Capture the cell that displays the provided text and extract its [x, y] central coordinate. 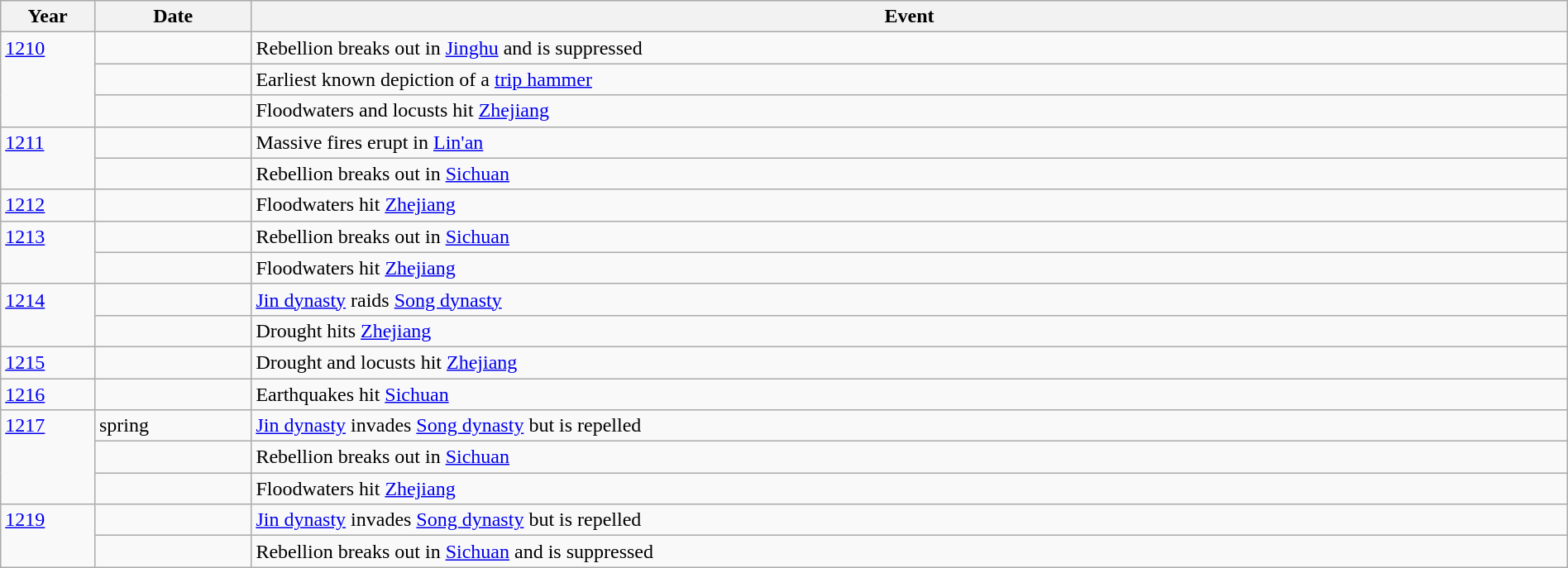
1216 [48, 394]
1217 [48, 457]
spring [172, 426]
1219 [48, 536]
Earthquakes hit Sichuan [910, 394]
Event [910, 17]
Floodwaters and locusts hit Zhejiang [910, 111]
Year [48, 17]
Rebellion breaks out in Jinghu and is suppressed [910, 48]
Drought and locusts hit Zhejiang [910, 362]
1214 [48, 315]
Date [172, 17]
1213 [48, 252]
Drought hits Zhejiang [910, 331]
Rebellion breaks out in Sichuan and is suppressed [910, 551]
1210 [48, 79]
Jin dynasty raids Song dynasty [910, 299]
Earliest known depiction of a trip hammer [910, 79]
1212 [48, 205]
1211 [48, 158]
1215 [48, 362]
Massive fires erupt in Lin'an [910, 142]
